Pinpoint the cell where the given text exists, returning its (x, y) midpoint coordinate. 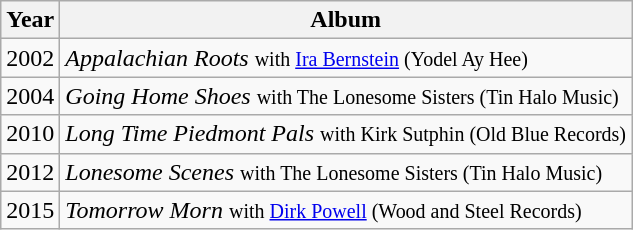
Going Home Shoes with The Lonesome Sisters (Tin Halo Music) (346, 96)
Lonesome Scenes with The Lonesome Sisters (Tin Halo Music) (346, 172)
Year (30, 20)
Tomorrow Morn with Dirk Powell (Wood and Steel Records) (346, 210)
Appalachian Roots with Ira Bernstein (Yodel Ay Hee) (346, 58)
2012 (30, 172)
Long Time Piedmont Pals with Kirk Sutphin (Old Blue Records) (346, 134)
2002 (30, 58)
Album (346, 20)
2004 (30, 96)
2010 (30, 134)
2015 (30, 210)
